Detect which cell encompasses the target text, then output its [x, y] center coordinate. 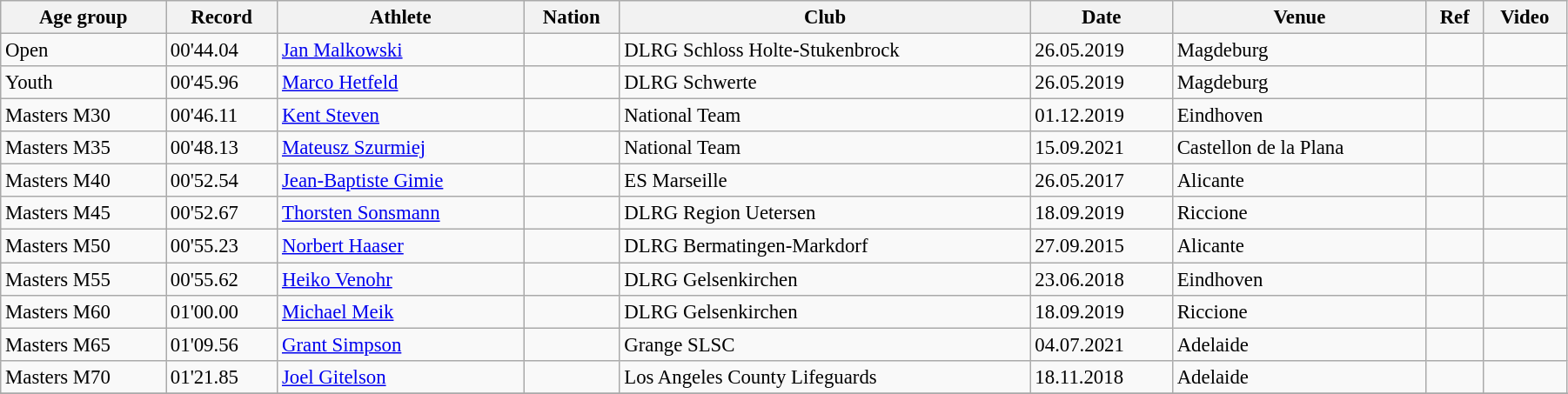
Castellon de la Plana [1299, 148]
Masters M30 [84, 116]
01.12.2019 [1102, 116]
Thorsten Sonsmann [400, 213]
Joel Gitelson [400, 377]
DLRG Schloss Holte-Stukenbrock [825, 50]
Ref [1455, 17]
01'09.56 [222, 344]
Norbert Haaser [400, 246]
18.11.2018 [1102, 377]
Athlete [400, 17]
Jan Malkowski [400, 50]
Masters M35 [84, 148]
Venue [1299, 17]
Masters M70 [84, 377]
Michael Meik [400, 311]
DLRG Bermatingen-Markdorf [825, 246]
00'52.67 [222, 213]
Los Angeles County Lifeguards [825, 377]
Nation [572, 17]
Kent Steven [400, 116]
00'52.54 [222, 181]
15.09.2021 [1102, 148]
ES Marseille [825, 181]
DLRG Region Uetersen [825, 213]
Jean-Baptiste Gimie [400, 181]
Marco Hetfeld [400, 83]
DLRG Schwerte [825, 83]
Club [825, 17]
00'46.11 [222, 116]
Masters M60 [84, 311]
Heiko Venohr [400, 279]
04.07.2021 [1102, 344]
Age group [84, 17]
23.06.2018 [1102, 279]
00'44.04 [222, 50]
Grant Simpson [400, 344]
Video [1524, 17]
Masters M50 [84, 246]
Masters M45 [84, 213]
01'21.85 [222, 377]
Date [1102, 17]
00'45.96 [222, 83]
Masters M40 [84, 181]
Youth [84, 83]
01'00.00 [222, 311]
00'55.23 [222, 246]
27.09.2015 [1102, 246]
26.05.2017 [1102, 181]
00'48.13 [222, 148]
Grange SLSC [825, 344]
Masters M55 [84, 279]
Record [222, 17]
Masters M65 [84, 344]
00'55.62 [222, 279]
Open [84, 50]
Mateusz Szurmiej [400, 148]
